Locate the cell with the specified text and output its (X, Y) center coordinate. 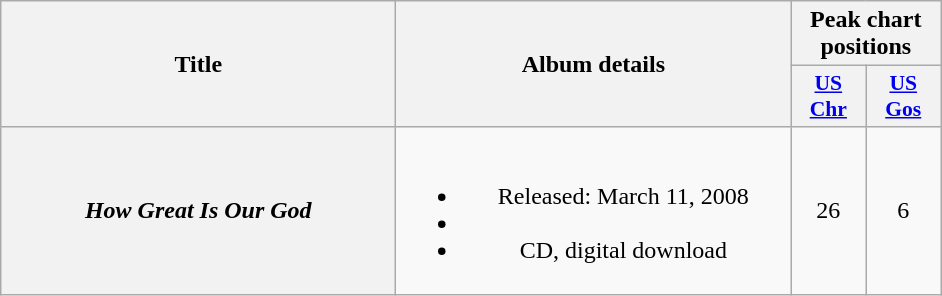
USGos (904, 96)
Title (198, 64)
How Great Is Our God (198, 210)
Album details (594, 64)
26 (828, 210)
6 (904, 210)
Peak chart positions (866, 34)
USChr (828, 96)
Released: March 11, 2008CD, digital download (594, 210)
